Detect which cell encompasses the target text, then output its [x, y] center coordinate. 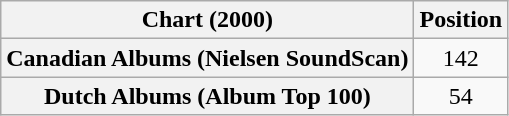
Chart (2000) [208, 20]
Dutch Albums (Album Top 100) [208, 96]
54 [461, 96]
Position [461, 20]
Canadian Albums (Nielsen SoundScan) [208, 58]
142 [461, 58]
